Return (X, Y) of the center of cell containing provided text 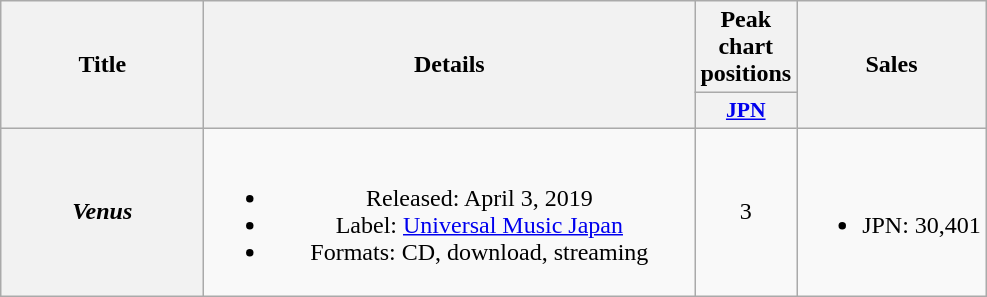
Venus (102, 212)
Peak chart positions (746, 47)
Details (450, 65)
3 (746, 212)
Sales (892, 65)
Released: April 3, 2019 Label: Universal Music JapanFormats: CD, download, streaming (450, 212)
Title (102, 65)
JPN (746, 111)
JPN: 30,401 (892, 212)
